Locate the cell with the specified text and output its (X, Y) center coordinate. 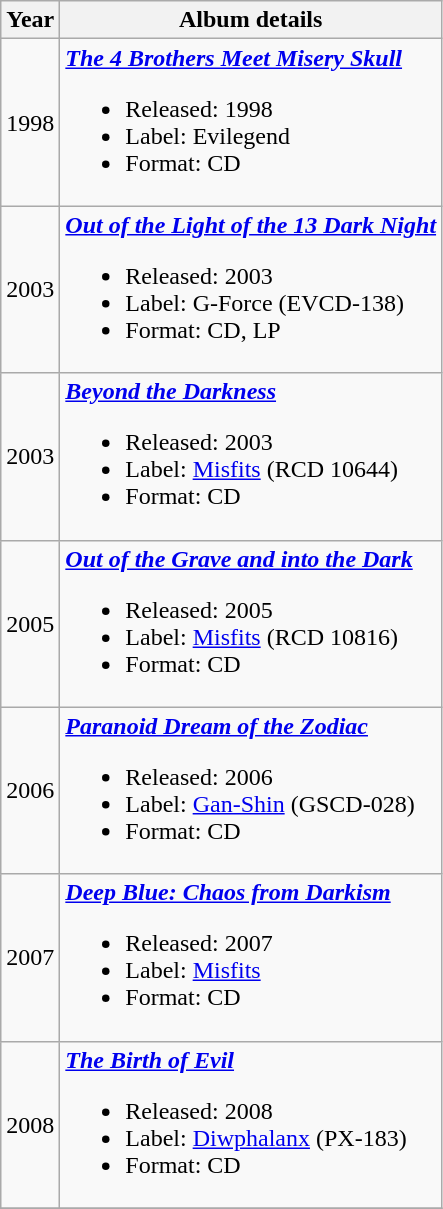
Album details (251, 20)
Out of the Grave and into the DarkReleased: 2005Label: Misfits (RCD 10816)Format: CD (251, 624)
2007 (30, 958)
The Birth of EvilReleased: 2008Label: Diwphalanx (PX-183)Format: CD (251, 1124)
2008 (30, 1124)
Paranoid Dream of the ZodiacReleased: 2006Label: Gan-Shin (GSCD-028)Format: CD (251, 790)
2005 (30, 624)
Year (30, 20)
2006 (30, 790)
Deep Blue: Chaos from DarkismReleased: 2007Label: MisfitsFormat: CD (251, 958)
The 4 Brothers Meet Misery SkullReleased: 1998Label: EvilegendFormat: CD (251, 122)
1998 (30, 122)
Out of the Light of the 13 Dark NightReleased: 2003Label: G-Force (EVCD-138)Format: CD, LP (251, 290)
Beyond the DarknessReleased: 2003Label: Misfits (RCD 10644)Format: CD (251, 456)
